Capture the cell that displays the provided text and extract its [x, y] central coordinate. 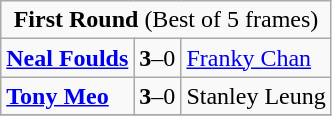
First Round (Best of 5 frames) [166, 20]
Stanley Leung [256, 96]
Tony Meo [68, 96]
Neal Foulds [68, 58]
Franky Chan [256, 58]
